Locate the cell with the specified text and output its (X, Y) center coordinate. 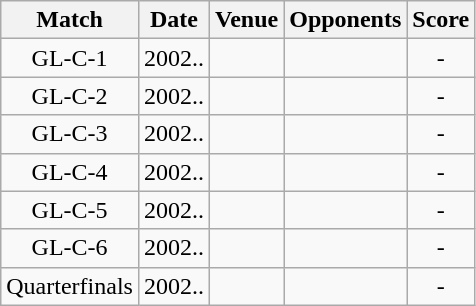
GL-C-6 (70, 248)
GL-C-3 (70, 134)
Date (174, 20)
Match (70, 20)
GL-C-1 (70, 58)
Score (441, 20)
Quarterfinals (70, 286)
Opponents (346, 20)
GL-C-2 (70, 96)
GL-C-4 (70, 172)
GL-C-5 (70, 210)
Venue (246, 20)
